Detect which cell encompasses the target text, then output its (X, Y) center coordinate. 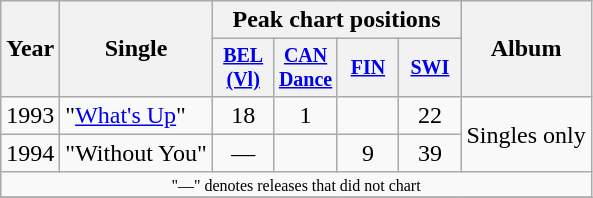
1 (306, 115)
18 (243, 115)
Peak chart positions (336, 20)
SWI (430, 68)
22 (430, 115)
9 (368, 153)
"What's Up" (136, 115)
1993 (30, 115)
BEL(Vl) (243, 68)
1994 (30, 153)
Singles only (526, 134)
FIN (368, 68)
"—" denotes releases that did not chart (296, 184)
— (243, 153)
Album (526, 49)
CANDance (306, 68)
39 (430, 153)
Year (30, 49)
Single (136, 49)
"Without You" (136, 153)
